Extract the (x, y) coordinate from the center of the cell holding the provided text.  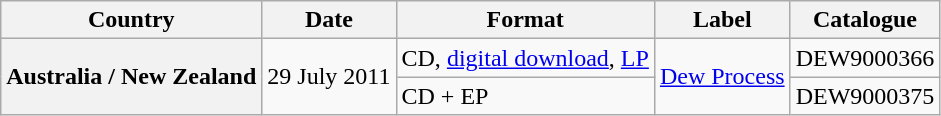
CD, digital download, LP (525, 58)
Australia / New Zealand (132, 77)
DEW9000375 (865, 96)
CD + EP (525, 96)
Dew Process (722, 77)
Date (329, 20)
Country (132, 20)
Format (525, 20)
Catalogue (865, 20)
DEW9000366 (865, 58)
29 July 2011 (329, 77)
Label (722, 20)
